Provide the [X, Y] coordinate of the cell's center where the given text is located.  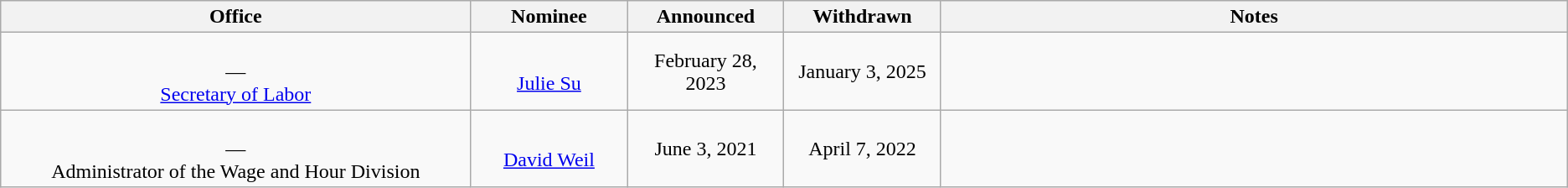
Notes [1254, 17]
February 28, 2023 [705, 71]
Julie Su [549, 71]
Withdrawn [863, 17]
—Administrator of the Wage and Hour Division [236, 149]
Announced [705, 17]
January 3, 2025 [863, 71]
Nominee [549, 17]
David Weil [549, 149]
June 3, 2021 [705, 149]
Office [236, 17]
April 7, 2022 [863, 149]
—Secretary of Labor [236, 71]
